Pinpoint the cell where the given text exists, returning its (X, Y) midpoint coordinate. 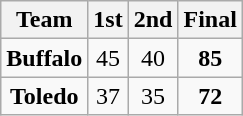
40 (153, 58)
85 (210, 58)
72 (210, 96)
37 (108, 96)
2nd (153, 20)
Team (44, 20)
Final (210, 20)
1st (108, 20)
Buffalo (44, 58)
45 (108, 58)
Toledo (44, 96)
35 (153, 96)
